Extract the (X, Y) coordinate from the center of the cell holding the provided text.  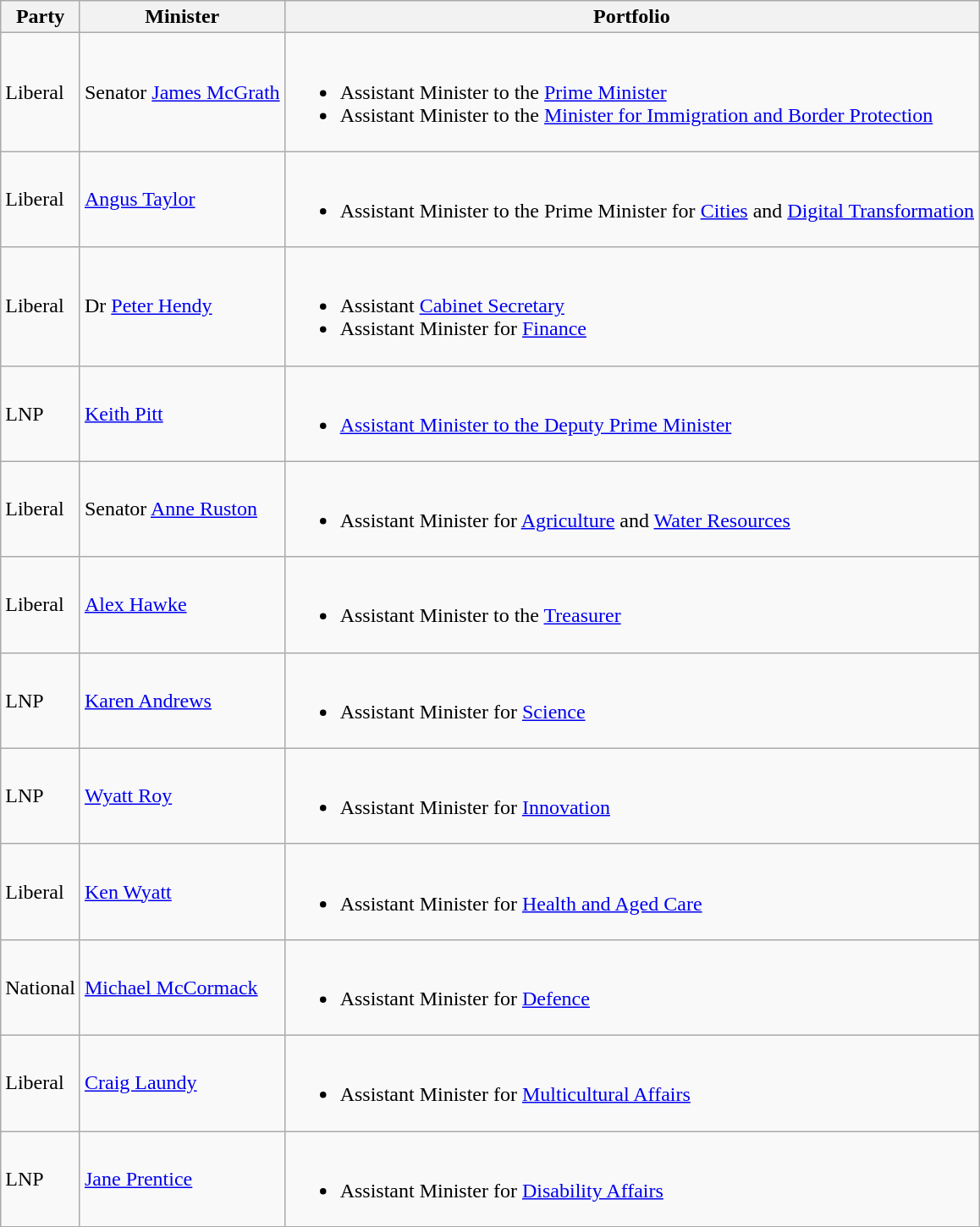
Minister (182, 17)
Assistant Minister to the Prime Minister for Cities and Digital Transformation (631, 200)
Alex Hawke (182, 604)
Party (41, 17)
Craig Laundy (182, 1083)
Assistant Minister for Science (631, 701)
Senator James McGrath (182, 92)
Karen Andrews (182, 701)
Jane Prentice (182, 1178)
Assistant Cabinet SecretaryAssistant Minister for Finance (631, 306)
Assistant Minister for Disability Affairs (631, 1178)
Assistant Minister for Defence (631, 987)
Assistant Minister to the Prime MinisterAssistant Minister to the Minister for Immigration and Border Protection (631, 92)
Angus Taylor (182, 200)
Senator Anne Ruston (182, 509)
Assistant Minister for Health and Aged Care (631, 892)
Assistant Minister for Agriculture and Water Resources (631, 509)
Ken Wyatt (182, 892)
National (41, 987)
Wyatt Roy (182, 795)
Keith Pitt (182, 413)
Assistant Minister for Multicultural Affairs (631, 1083)
Portfolio (631, 17)
Michael McCormack (182, 987)
Assistant Minister to the Deputy Prime Minister (631, 413)
Assistant Minister to the Treasurer (631, 604)
Assistant Minister for Innovation (631, 795)
Dr Peter Hendy (182, 306)
